Pinpoint the cell where the given text exists, returning its (X, Y) midpoint coordinate. 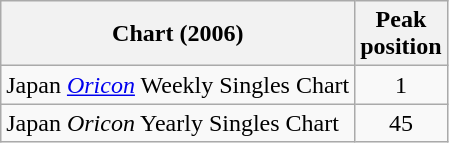
Japan Oricon Yearly Singles Chart (178, 123)
45 (401, 123)
Japan Oricon Weekly Singles Chart (178, 85)
1 (401, 85)
Peakposition (401, 34)
Chart (2006) (178, 34)
